Extract the (x, y) coordinate from the center of the cell holding the provided text.  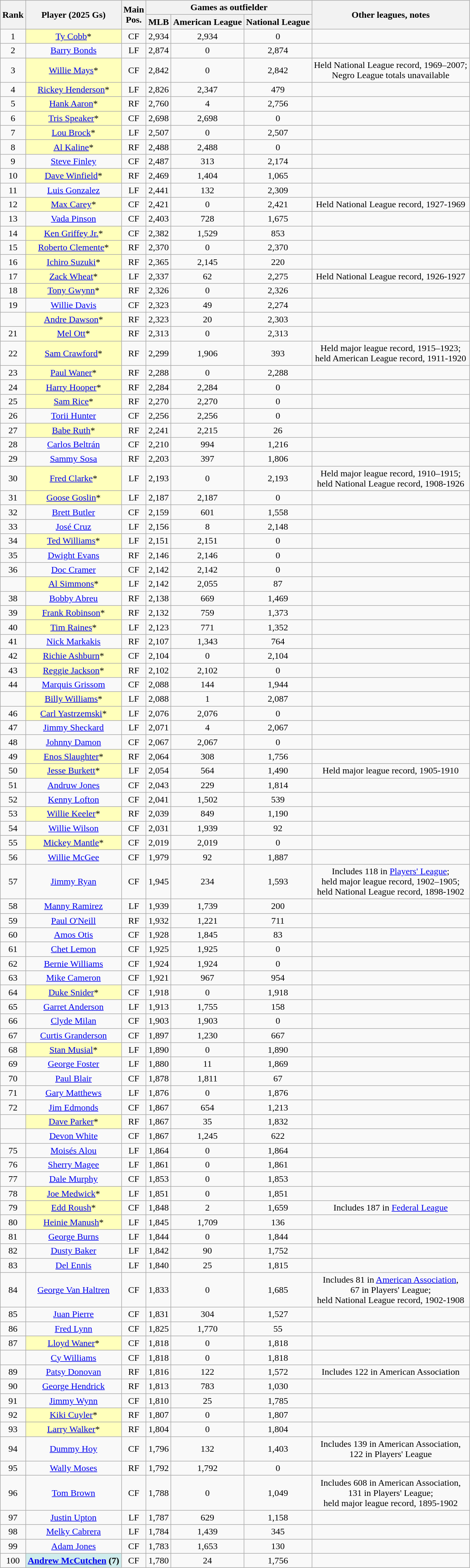
72 (13, 1107)
10 (13, 176)
7 (13, 132)
1,932 (159, 921)
1,049 (278, 1493)
Held major league record, 1910–1915; held National League record, 1908-1926 (391, 479)
Larry Walker* (73, 1429)
Torii Hunter (73, 416)
Doc Cramer (73, 570)
Willie Davis (73, 305)
Sam Rice* (73, 401)
Babe Ruth* (73, 430)
Dave Winfield* (73, 176)
Chet Lemon (73, 949)
1,030 (278, 1386)
Justin Upton (73, 1517)
1,813 (159, 1386)
1,833 (159, 1290)
2,210 (159, 445)
1,230 (208, 1035)
Stan Musial* (73, 1050)
43 (13, 670)
728 (208, 219)
Paul O'Neill (73, 921)
Jim Edmonds (73, 1107)
1,814 (278, 785)
50 (13, 771)
1,785 (278, 1401)
Joe Medwick* (73, 1194)
220 (278, 262)
2,055 (208, 584)
16 (13, 262)
Held National League record, 1969–2007; Negro League totals unavailable (391, 70)
Kenny Lofton (73, 799)
Paul Blair (73, 1078)
Ichiro Suzuki* (73, 262)
Juan Pierre (73, 1314)
Dusty Baker (73, 1251)
764 (278, 641)
2,174 (278, 161)
2,215 (208, 430)
1,752 (278, 1251)
42 (13, 656)
Jimmy Sheckard (73, 728)
Vada Pinson (73, 219)
122 (208, 1372)
2,039 (159, 814)
14 (13, 233)
1,780 (159, 1560)
479 (278, 89)
José Cruz (73, 527)
89 (13, 1372)
Mike Cameron (73, 978)
Wally Moses (73, 1468)
96 (13, 1493)
Billy Williams* (73, 699)
Andruw Jones (73, 785)
2,043 (159, 785)
27 (13, 430)
Held major league record, 1905-1910 (391, 771)
1,784 (159, 1532)
Bobby Abreu (73, 598)
849 (208, 814)
29 (13, 459)
1,825 (159, 1329)
39 (13, 613)
1,216 (278, 445)
Andre Dawson* (73, 319)
Held National League record, 1927-1969 (391, 205)
1,783 (159, 1546)
1,869 (278, 1064)
304 (208, 1314)
564 (208, 771)
1,709 (208, 1222)
1,439 (208, 1532)
Tim Raines* (73, 627)
1,811 (208, 1078)
Willie Keeler* (73, 814)
1,928 (159, 935)
313 (208, 161)
1,343 (208, 641)
1,887 (278, 857)
61 (13, 949)
Ted Williams* (73, 541)
Devon White (73, 1136)
Tris Speaker* (73, 118)
345 (278, 1532)
2,145 (208, 262)
71 (13, 1093)
771 (208, 627)
65 (13, 1007)
2,337 (159, 276)
Zack Wheat* (73, 276)
200 (278, 906)
2,123 (159, 627)
94 (13, 1449)
80 (13, 1222)
Dwight Evans (73, 555)
79 (13, 1208)
Johnny Damon (73, 742)
1,593 (278, 881)
77 (13, 1179)
2,826 (159, 89)
Duke Snider* (73, 992)
1,221 (208, 921)
1,685 (278, 1290)
669 (208, 598)
19 (13, 305)
2,403 (159, 219)
84 (13, 1290)
17 (13, 276)
85 (13, 1314)
1,659 (278, 1208)
1,796 (159, 1449)
Paul Waner* (73, 373)
Marquis Grissom (73, 685)
Sherry Magee (73, 1165)
52 (13, 799)
Fred Lynn (73, 1329)
1,848 (159, 1208)
2,064 (159, 756)
1,245 (208, 1136)
Dale Murphy (73, 1179)
George Foster (73, 1064)
12 (13, 205)
Gary Matthews (73, 1093)
308 (208, 756)
783 (208, 1386)
Ty Cobb* (73, 36)
1,944 (278, 685)
97 (13, 1517)
759 (208, 613)
Sam Crawford* (73, 353)
629 (208, 1517)
Al Kaline* (73, 147)
Held National League record, 1926-1927 (391, 276)
Mickey Mantle* (73, 843)
63 (13, 978)
144 (208, 685)
1,913 (159, 1007)
95 (13, 1468)
1,502 (208, 799)
2,041 (159, 799)
47 (13, 728)
Reggie Jackson* (73, 670)
2,148 (278, 527)
98 (13, 1532)
51 (13, 785)
Fred Clarke* (73, 479)
Enos Slaughter* (73, 756)
34 (13, 541)
1,213 (278, 1107)
158 (278, 1007)
2,274 (278, 305)
6 (13, 118)
1,352 (278, 627)
Tom Brown (73, 1493)
Heinie Manush* (73, 1222)
Jimmy Wynn (73, 1401)
53 (13, 814)
1,572 (278, 1372)
1,840 (159, 1265)
1,770 (208, 1329)
91 (13, 1401)
9 (13, 161)
23 (13, 373)
Adam Jones (73, 1546)
Brett Butler (73, 512)
George Van Haltren (73, 1290)
2,347 (208, 89)
Andrew McCutchen (7) (73, 1560)
Held major league record, 1915–1923; held American League record, 1911-1920 (391, 353)
75 (13, 1150)
393 (278, 353)
Includes 118 in Players' League; held major league record, 1902–1905; held National League record, 1898-1902 (391, 881)
Richie Ashburn* (73, 656)
American League (208, 22)
National League (278, 22)
2,071 (159, 728)
21 (13, 334)
2,760 (159, 104)
Al Simmons* (73, 584)
2,487 (159, 161)
38 (13, 598)
MLB (159, 22)
Moisés Alou (73, 1150)
Includes 139 in American Association, 122 in Players' League (391, 1449)
2,441 (159, 190)
2,756 (278, 104)
1,788 (159, 1493)
2,309 (278, 190)
622 (278, 1136)
28 (13, 445)
1,842 (159, 1251)
1,527 (278, 1314)
Kiki Cuyler* (73, 1415)
20 (208, 319)
82 (13, 1251)
1,469 (278, 598)
32 (13, 512)
Cy Williams (73, 1357)
18 (13, 291)
Carlos Beltrán (73, 445)
69 (13, 1064)
57 (13, 881)
99 (13, 1546)
Jesse Burkett* (73, 771)
1,831 (159, 1314)
60 (13, 935)
Mel Ott* (73, 334)
46 (13, 713)
1,787 (159, 1517)
1,404 (208, 176)
2,159 (159, 512)
539 (278, 799)
40 (13, 627)
2,107 (159, 641)
33 (13, 527)
3 (13, 70)
1,815 (278, 1265)
1,373 (278, 613)
48 (13, 742)
1,810 (159, 1401)
Roberto Clemente* (73, 248)
2,156 (159, 527)
Tony Gwynn* (73, 291)
2,031 (159, 828)
397 (208, 459)
Clyde Milan (73, 1021)
Manny Ramirez (73, 906)
1,897 (159, 1035)
93 (13, 1429)
Ken Griffey Jr.* (73, 233)
1,675 (278, 219)
13 (13, 219)
Amos Otis (73, 935)
Frank Robinson* (73, 613)
Player (2025 Gs) (73, 15)
Includes 81 in American Association, 67 in Players' League; held National League record, 1902-1908 (391, 1290)
1,878 (159, 1078)
George Burns (73, 1237)
Steve Finley (73, 161)
1,190 (278, 814)
Curtis Granderson (73, 1035)
56 (13, 857)
1,945 (159, 881)
Willie Mays* (73, 70)
1,739 (208, 906)
68 (13, 1050)
Carl Yastrzemski* (73, 713)
2,299 (159, 353)
1,158 (278, 1517)
Bernie Williams (73, 964)
Rickey Henderson* (73, 89)
15 (13, 248)
100 (13, 1560)
Hank Aaron* (73, 104)
41 (13, 641)
994 (208, 445)
1,558 (278, 512)
1,906 (208, 353)
967 (208, 978)
Dummy Hoy (73, 1449)
1,921 (159, 978)
58 (13, 906)
Sammy Sosa (73, 459)
Includes 187 in Federal League (391, 1208)
George Hendrick (73, 1386)
2,087 (278, 699)
Harry Hooper* (73, 387)
2,382 (159, 233)
954 (278, 978)
Patsy Donovan (73, 1372)
1,065 (278, 176)
Del Ennis (73, 1265)
667 (278, 1035)
229 (208, 785)
2,303 (278, 319)
81 (13, 1237)
Edd Roush* (73, 1208)
Barry Bonds (73, 51)
2,132 (159, 613)
1,880 (159, 1064)
Max Carey* (73, 205)
2,054 (159, 771)
76 (13, 1165)
78 (13, 1194)
86 (13, 1329)
22 (13, 353)
2,365 (159, 262)
30 (13, 479)
70 (13, 1078)
Includes 608 in American Association, 131 in Players' League; held major league record, 1895-1902 (391, 1493)
Lloyd Waner* (73, 1343)
2,203 (159, 459)
2,469 (159, 176)
Willie McGee (73, 857)
2,241 (159, 430)
1,806 (278, 459)
Melky Cabrera (73, 1532)
5 (13, 104)
66 (13, 1021)
2,138 (159, 598)
Nick Markakis (73, 641)
136 (278, 1222)
1,403 (278, 1449)
Games as outfielder (229, 8)
654 (208, 1107)
Includes 122 in American Association (391, 1372)
Dave Parker* (73, 1121)
1,490 (278, 771)
1,755 (208, 1007)
Rank (13, 15)
1,529 (208, 233)
1,979 (159, 857)
MainPos. (134, 15)
711 (278, 921)
Goose Goslin* (73, 498)
36 (13, 570)
2,275 (278, 276)
Lou Brock* (73, 132)
234 (208, 881)
Jimmy Ryan (73, 881)
130 (278, 1546)
31 (13, 498)
Other leagues, notes (391, 15)
54 (13, 828)
853 (278, 233)
1,816 (159, 1372)
601 (208, 512)
64 (13, 992)
Luis Gonzalez (73, 190)
1,832 (278, 1121)
59 (13, 921)
1,653 (208, 1546)
Garret Anderson (73, 1007)
Willie Wilson (73, 828)
44 (13, 685)
